For the text-containing cell, return its midpoint in [x, y] coordinate format. 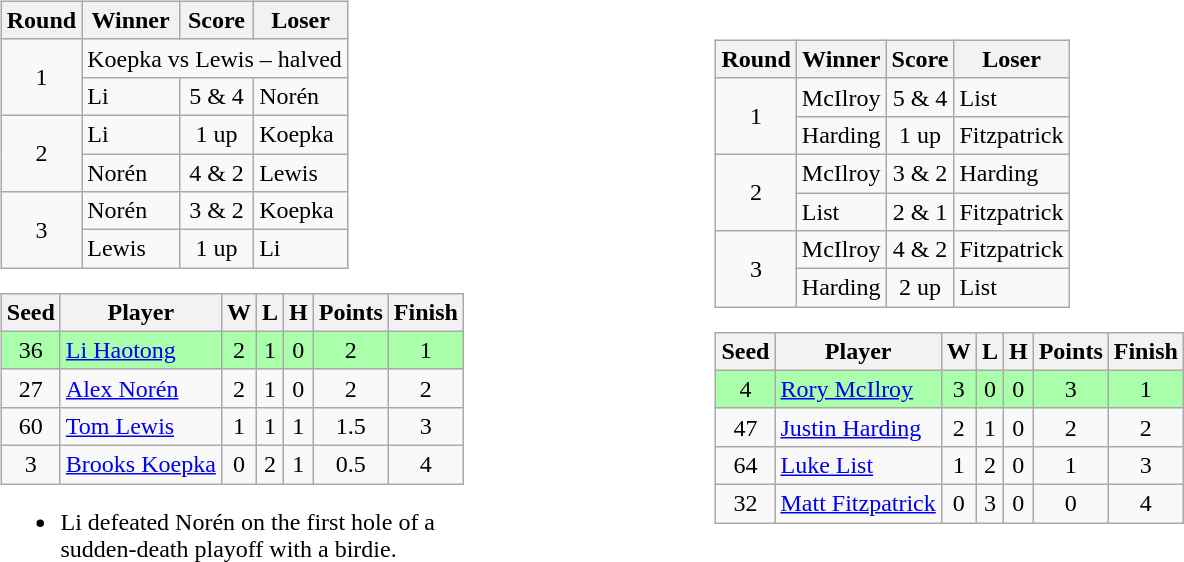
Brooks Koepka [140, 464]
36 [30, 350]
Li Haotong [140, 350]
27 [30, 388]
60 [30, 426]
0.5 [350, 464]
47 [746, 427]
Luke List [858, 465]
2 up [920, 288]
2 & 1 [920, 211]
Tom Lewis [140, 426]
32 [746, 503]
1.5 [350, 426]
Koepka vs Lewis – halved [215, 58]
Rory McIlroy [858, 389]
Matt Fitzpatrick [858, 503]
Alex Norén [140, 388]
64 [746, 465]
Justin Harding [858, 427]
